Find where the given text appears and provide that cell's center as (X, Y) coordinate. 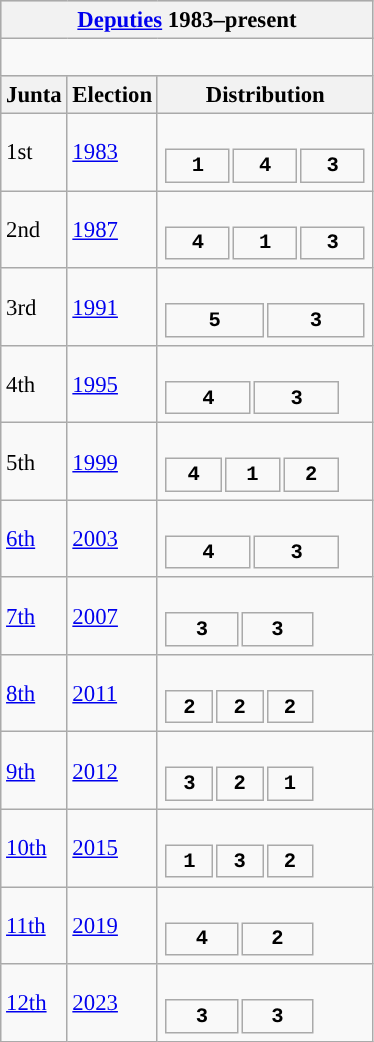
6th (34, 538)
10th (34, 848)
1 3 2 (265, 848)
1 4 3 (265, 152)
1991 (112, 306)
2019 (112, 926)
4 1 3 (265, 230)
2003 (112, 538)
4th (34, 384)
1995 (112, 384)
5 (215, 321)
Distribution (265, 95)
2nd (34, 230)
4 1 2 (265, 462)
4 2 (265, 926)
2015 (112, 848)
12th (34, 1002)
5th (34, 462)
3 2 1 (265, 770)
1983 (112, 152)
3rd (34, 306)
8th (34, 694)
1999 (112, 462)
7th (34, 616)
11th (34, 926)
1st (34, 152)
2012 (112, 770)
5 3 (265, 306)
2011 (112, 694)
2007 (112, 616)
Deputies 1983–present (187, 20)
1987 (112, 230)
2 2 2 (265, 694)
2023 (112, 1002)
9th (34, 770)
Election (112, 95)
Junta (34, 95)
